Search for the cell housing the specified text and yield its [x, y] center coordinate. 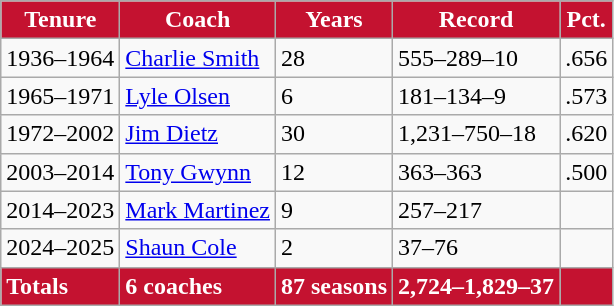
181–134–9 [476, 96]
2,724–1,829–37 [476, 286]
257–217 [476, 210]
Pct. [586, 20]
.500 [586, 172]
.656 [586, 58]
1,231–750–18 [476, 134]
37–76 [476, 248]
Record [476, 20]
28 [334, 58]
1965–1971 [60, 96]
2024–2025 [60, 248]
2014–2023 [60, 210]
Totals [60, 286]
2003–2014 [60, 172]
6 [334, 96]
Coach [198, 20]
Mark Martinez [198, 210]
.573 [586, 96]
1972–2002 [60, 134]
.620 [586, 134]
30 [334, 134]
Charlie Smith [198, 58]
Tony Gwynn [198, 172]
1936–1964 [60, 58]
363–363 [476, 172]
Lyle Olsen [198, 96]
12 [334, 172]
9 [334, 210]
555–289–10 [476, 58]
Shaun Cole [198, 248]
Tenure [60, 20]
Jim Dietz [198, 134]
6 coaches [198, 286]
87 seasons [334, 286]
Years [334, 20]
2 [334, 248]
